Detect which cell encompasses the target text, then output its (X, Y) center coordinate. 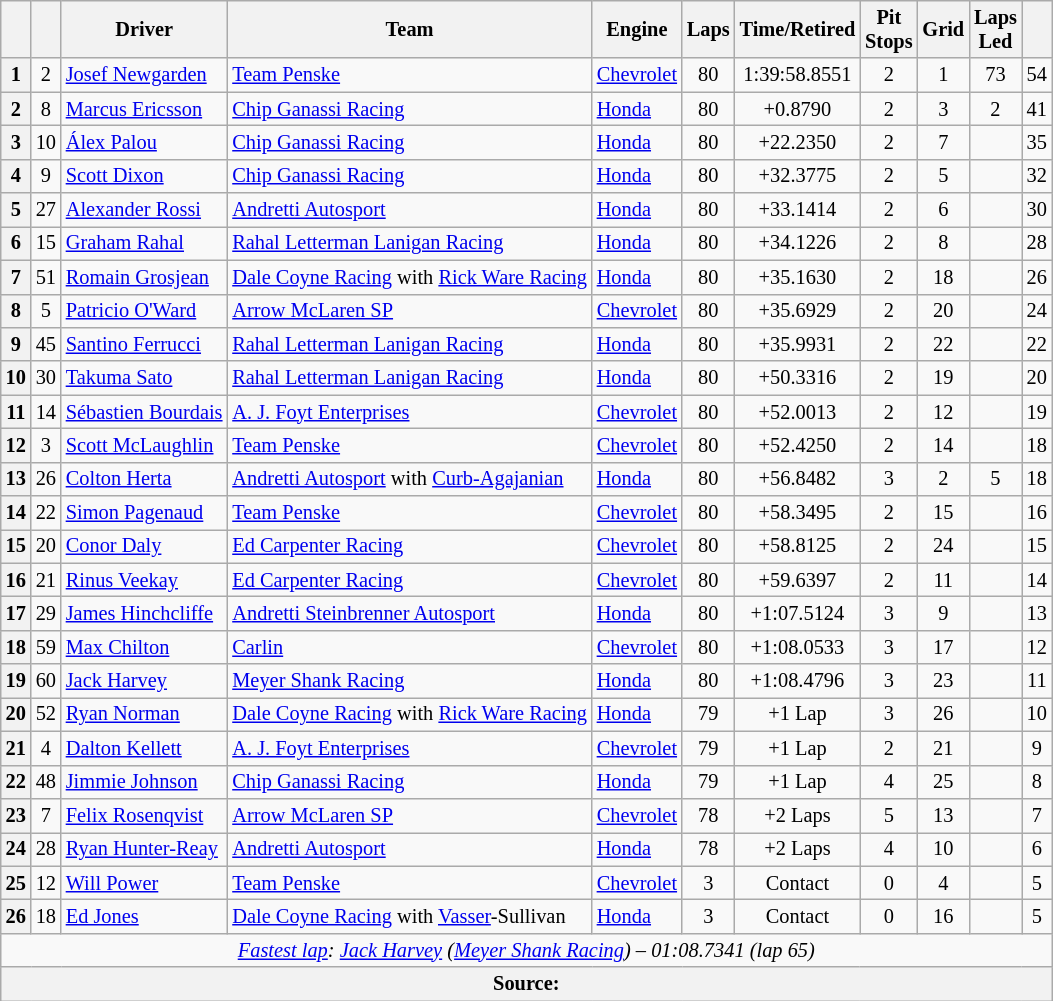
1:39:58.8551 (798, 75)
Ryan Hunter-Reay (144, 849)
+50.3316 (798, 378)
+1:08.4796 (798, 681)
Takuma Sato (144, 378)
Andretti Autosport with Curb-Agajanian (409, 479)
Sébastien Bourdais (144, 412)
Scott McLaughlin (144, 445)
+35.9931 (798, 344)
Scott Dixon (144, 176)
Max Chilton (144, 647)
Will Power (144, 883)
Fastest lap: Jack Harvey (Meyer Shank Racing) – 01:08.7341 (lap 65) (526, 950)
+32.3775 (798, 176)
Colton Herta (144, 479)
29 (46, 613)
Graham Rahal (144, 243)
Alexander Rossi (144, 210)
45 (46, 344)
Patricio O'Ward (144, 311)
+0.8790 (798, 109)
Andretti Steinbrenner Autosport (409, 613)
Rinus Veekay (144, 580)
+1:07.5124 (798, 613)
52 (46, 714)
+35.1630 (798, 277)
32 (1037, 176)
Santino Ferrucci (144, 344)
Simon Pagenaud (144, 513)
+33.1414 (798, 210)
Josef Newgarden (144, 75)
Engine (637, 29)
Ryan Norman (144, 714)
Jimmie Johnson (144, 782)
+34.1226 (798, 243)
Grid (943, 29)
48 (46, 782)
Ed Jones (144, 916)
Dalton Kellett (144, 748)
Felix Rosenqvist (144, 815)
60 (46, 681)
73 (996, 75)
Jack Harvey (144, 681)
James Hinchcliffe (144, 613)
+56.8482 (798, 479)
LapsLed (996, 29)
59 (46, 647)
+1:08.0533 (798, 647)
35 (1037, 142)
Marcus Ericsson (144, 109)
+58.3495 (798, 513)
Source: (526, 984)
51 (46, 277)
Time/Retired (798, 29)
Conor Daly (144, 546)
Romain Grosjean (144, 277)
+52.0013 (798, 412)
41 (1037, 109)
Carlin (409, 647)
Team (409, 29)
Álex Palou (144, 142)
54 (1037, 75)
Meyer Shank Racing (409, 681)
Dale Coyne Racing with Vasser-Sullivan (409, 916)
27 (46, 210)
PitStops (888, 29)
Laps (708, 29)
+59.6397 (798, 580)
+58.8125 (798, 546)
+22.2350 (798, 142)
+35.6929 (798, 311)
+52.4250 (798, 445)
Driver (144, 29)
